Return [x, y] of the center of cell containing provided text 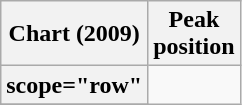
Peakposition [194, 34]
scope="row" [74, 85]
Chart (2009) [74, 34]
